Return the [x, y] coordinate for the center point of the cell that contains the specified text.  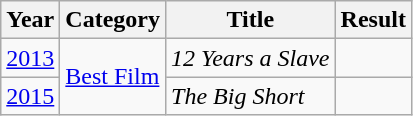
Result [373, 20]
12 Years a Slave [251, 58]
2015 [30, 96]
2013 [30, 58]
Title [251, 20]
Year [30, 20]
Best Film [113, 77]
The Big Short [251, 96]
Category [113, 20]
